Output the (X, Y) coordinate of the center of the cell containing the given text.  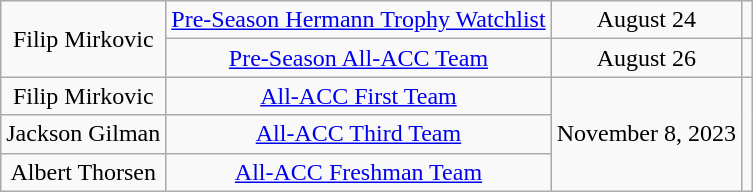
All-ACC Third Team (358, 134)
August 26 (646, 58)
Pre-Season Hermann Trophy Watchlist (358, 20)
All-ACC First Team (358, 96)
All-ACC Freshman Team (358, 172)
Jackson Gilman (84, 134)
Pre-Season All-ACC Team (358, 58)
Albert Thorsen (84, 172)
November 8, 2023 (646, 134)
August 24 (646, 20)
